From the cell containing the given text, extract its center point as (X, Y) coordinate. 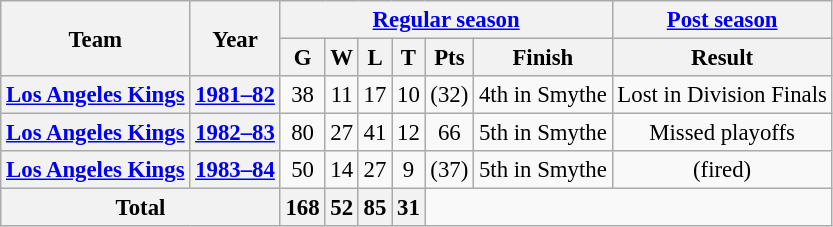
T (408, 58)
Lost in Division Finals (722, 95)
Missed playoffs (722, 133)
1983–84 (235, 170)
38 (302, 95)
(37) (450, 170)
Result (722, 58)
12 (408, 133)
168 (302, 208)
11 (342, 95)
(fired) (722, 170)
17 (374, 95)
1981–82 (235, 95)
80 (302, 133)
41 (374, 133)
Team (96, 38)
Post season (722, 20)
85 (374, 208)
Year (235, 38)
W (342, 58)
52 (342, 208)
66 (450, 133)
(32) (450, 95)
10 (408, 95)
50 (302, 170)
1982–83 (235, 133)
Finish (543, 58)
31 (408, 208)
L (374, 58)
Total (140, 208)
14 (342, 170)
Regular season (446, 20)
9 (408, 170)
Pts (450, 58)
G (302, 58)
4th in Smythe (543, 95)
